Pinpoint the cell where the given text exists, returning its [x, y] midpoint coordinate. 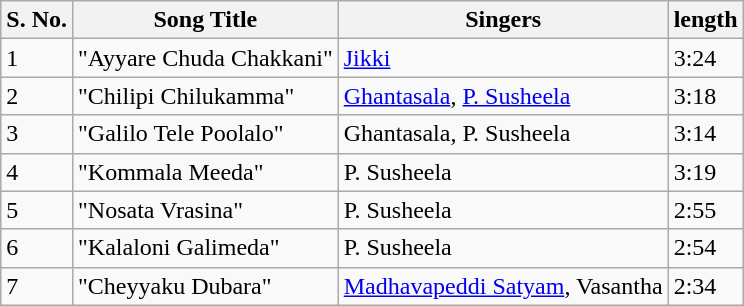
2:34 [706, 286]
length [706, 20]
Jikki [503, 58]
S. No. [37, 20]
2 [37, 96]
7 [37, 286]
Madhavapeddi Satyam, Vasantha [503, 286]
1 [37, 58]
4 [37, 172]
2:54 [706, 248]
2:55 [706, 210]
3:18 [706, 96]
"Nosata Vrasina" [205, 210]
6 [37, 248]
Song Title [205, 20]
"Galilo Tele Poolalo" [205, 134]
3 [37, 134]
"Kommala Meeda" [205, 172]
5 [37, 210]
Singers [503, 20]
"Cheyyaku Dubara" [205, 286]
"Ayyare Chuda Chakkani" [205, 58]
3:24 [706, 58]
3:19 [706, 172]
"Kalaloni Galimeda" [205, 248]
"Chilipi Chilukamma" [205, 96]
3:14 [706, 134]
